Return the [x, y] coordinate for the center point of the cell that contains the specified text.  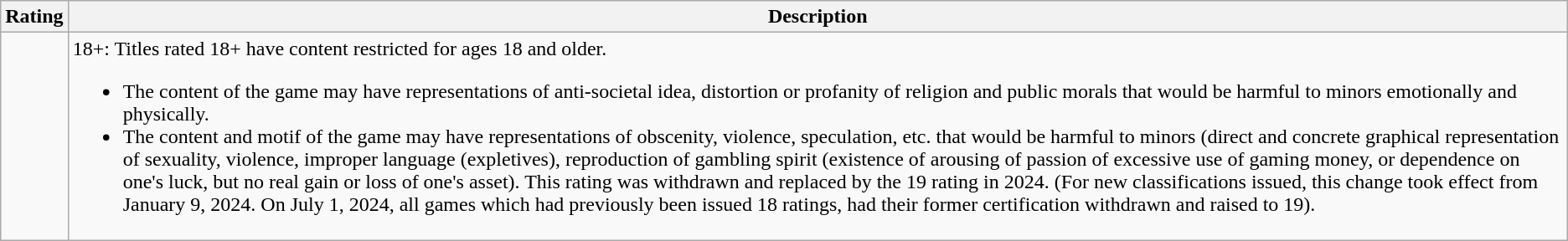
Description [818, 17]
Rating [34, 17]
